Output the (X, Y) coordinate of the center of the cell containing the given text.  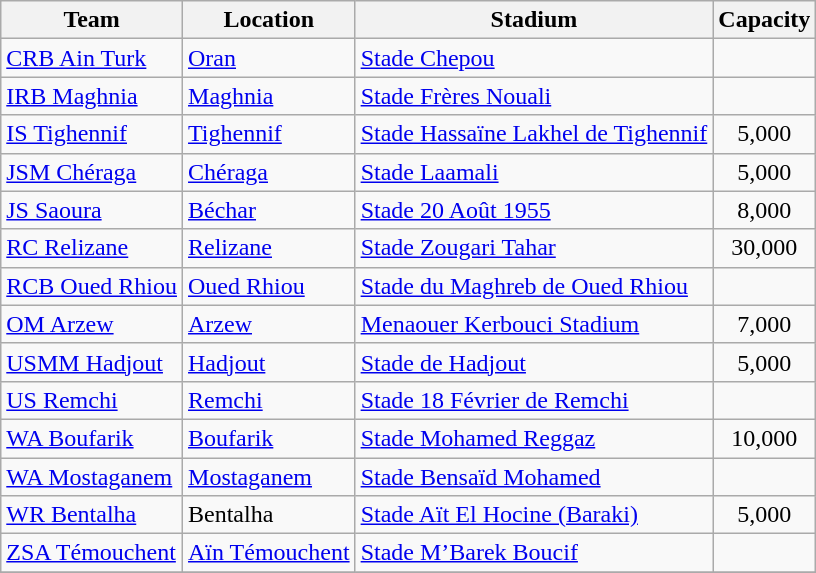
Stade 20 Août 1955 (534, 210)
Stade Frères Nouali (534, 96)
WA Mostaganem (92, 477)
Remchi (270, 400)
JSM Chéraga (92, 172)
Bentalha (270, 515)
CRB Ain Turk (92, 58)
Capacity (764, 20)
10,000 (764, 438)
Stade Aït El Hocine (Baraki) (534, 515)
RCB Oued Rhiou (92, 286)
Hadjout (270, 362)
WR Bentalha (92, 515)
Menaouer Kerbouci Stadium (534, 324)
Tighennif (270, 134)
Stade Laamali (534, 172)
7,000 (764, 324)
Stade Bensaïd Mohamed (534, 477)
Stade de Hadjout (534, 362)
Relizane (270, 248)
IRB Maghnia (92, 96)
Stadium (534, 20)
Team (92, 20)
WA Boufarik (92, 438)
Location (270, 20)
Stade Mohamed Reggaz (534, 438)
Stade Zougari Tahar (534, 248)
Aïn Témouchent (270, 553)
8,000 (764, 210)
Stade 18 Février de Remchi (534, 400)
Oran (270, 58)
Mostaganem (270, 477)
JS Saoura (92, 210)
IS Tighennif (92, 134)
Béchar (270, 210)
OM Arzew (92, 324)
US Remchi (92, 400)
Arzew (270, 324)
USMM Hadjout (92, 362)
Stade du Maghreb de Oued Rhiou (534, 286)
Maghnia (270, 96)
Boufarik (270, 438)
Oued Rhiou (270, 286)
30,000 (764, 248)
Stade Chepou (534, 58)
Stade Hassaïne Lakhel de Tighennif (534, 134)
RC Relizane (92, 248)
Chéraga (270, 172)
ZSA Témouchent (92, 553)
Stade M’Barek Boucif (534, 553)
